Scan for the cell matching the given text and deliver its (X, Y) coordinate at center. 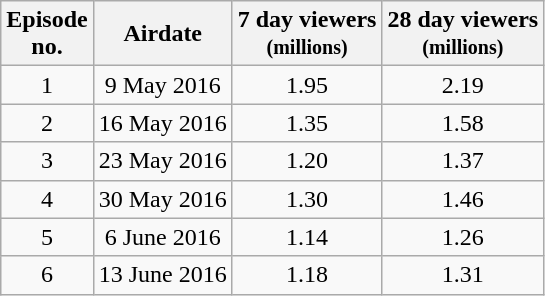
4 (47, 199)
1.46 (463, 199)
1.26 (463, 237)
1.20 (307, 161)
1.35 (307, 123)
30 May 2016 (162, 199)
1.30 (307, 199)
1.18 (307, 275)
9 May 2016 (162, 85)
Airdate (162, 34)
2 (47, 123)
Episodeno. (47, 34)
1.31 (463, 275)
1.58 (463, 123)
1.37 (463, 161)
6 June 2016 (162, 237)
2.19 (463, 85)
1 (47, 85)
1.95 (307, 85)
1.14 (307, 237)
16 May 2016 (162, 123)
23 May 2016 (162, 161)
6 (47, 275)
5 (47, 237)
28 day viewers(millions) (463, 34)
3 (47, 161)
7 day viewers(millions) (307, 34)
13 June 2016 (162, 275)
